Return (x, y) of the center of cell containing provided text 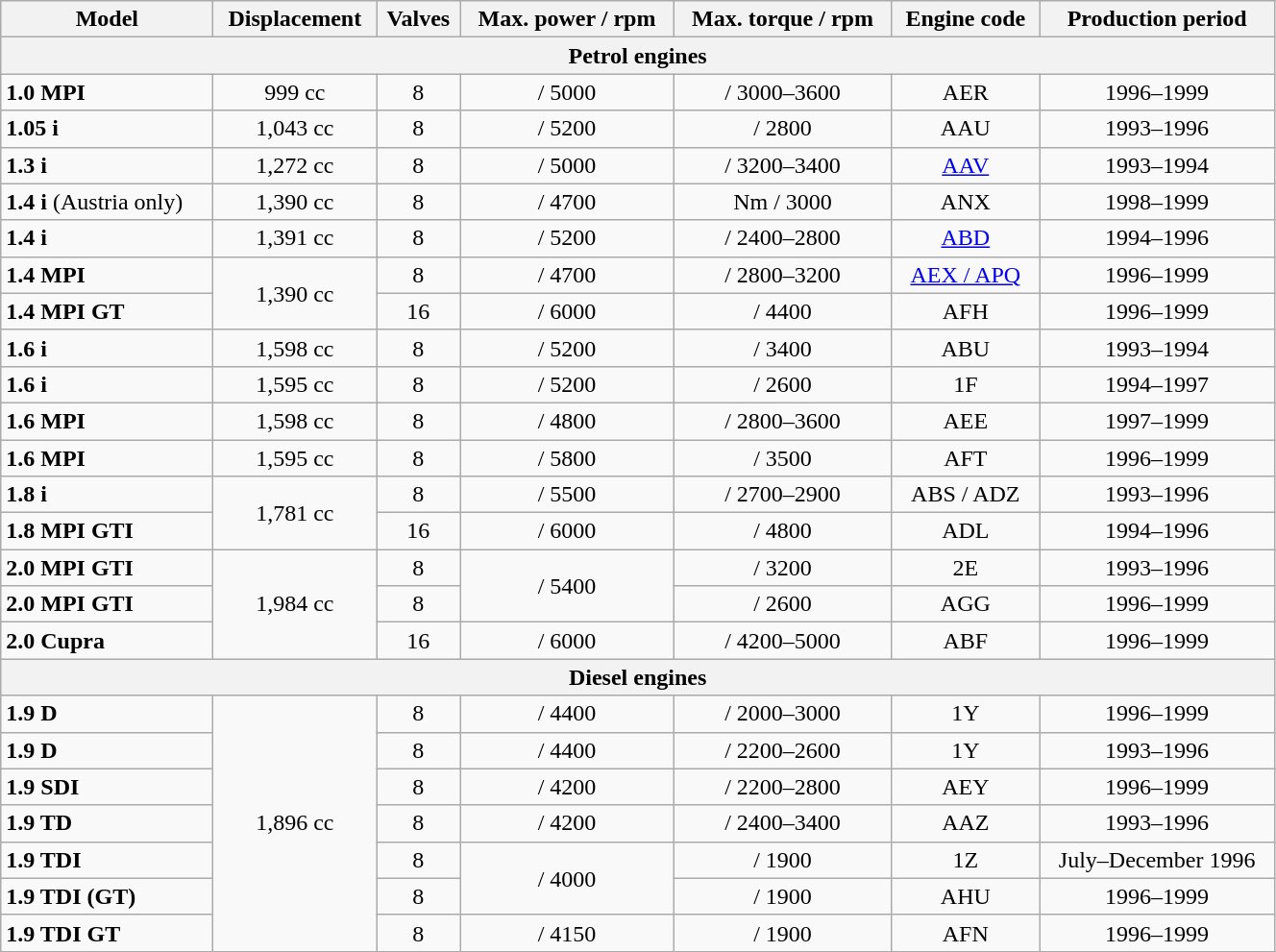
ABD (966, 238)
1.4 i (108, 238)
AEX / APQ (966, 275)
1Z (966, 860)
/ 2200–2800 (782, 787)
2.0 Cupra (108, 641)
AFH (966, 311)
AAV (966, 165)
ABF (966, 641)
1.8 MPI GTI (108, 531)
1.9 TDI (GT) (108, 896)
July–December 1996 (1157, 860)
/ 2400–3400 (782, 823)
Displacement (295, 19)
1F (966, 384)
AER (966, 92)
1.8 i (108, 495)
/ 5400 (567, 586)
1.9 SDI (108, 787)
/ 2700–2900 (782, 495)
Max. torque / rpm (782, 19)
1,781 cc (295, 513)
AFT (966, 458)
Nm / 3000 (782, 202)
/ 2800–3200 (782, 275)
1,896 cc (295, 823)
/ 4000 (567, 878)
1.3 i (108, 165)
1.4 MPI (108, 275)
/ 3500 (782, 458)
AGG (966, 604)
1998–1999 (1157, 202)
/ 2400–2800 (782, 238)
AAU (966, 129)
AFN (966, 933)
ANX (966, 202)
AHU (966, 896)
Production period (1157, 19)
1.9 TD (108, 823)
1.4 MPI GT (108, 311)
/ 3000–3600 (782, 92)
1,043 cc (295, 129)
Max. power / rpm (567, 19)
AEE (966, 421)
/ 5500 (567, 495)
1997–1999 (1157, 421)
/ 2000–3000 (782, 714)
/ 4150 (567, 933)
/ 2800–3600 (782, 421)
1,391 cc (295, 238)
/ 4200–5000 (782, 641)
999 cc (295, 92)
1,984 cc (295, 604)
/ 3400 (782, 348)
Valves (419, 19)
/ 2200–2600 (782, 750)
1.0 MPI (108, 92)
ABU (966, 348)
Engine code (966, 19)
Model (108, 19)
AAZ (966, 823)
Diesel engines (638, 677)
1.9 TDI (108, 860)
/ 2800 (782, 129)
1.05 i (108, 129)
AEY (966, 787)
Petrol engines (638, 56)
ABS / ADZ (966, 495)
1994–1997 (1157, 384)
ADL (966, 531)
2E (966, 568)
/ 5800 (567, 458)
/ 3200 (782, 568)
/ 3200–3400 (782, 165)
1.9 TDI GT (108, 933)
1.4 i (Austria only) (108, 202)
1,272 cc (295, 165)
